Pinpoint the cell where the given text exists, returning its (x, y) midpoint coordinate. 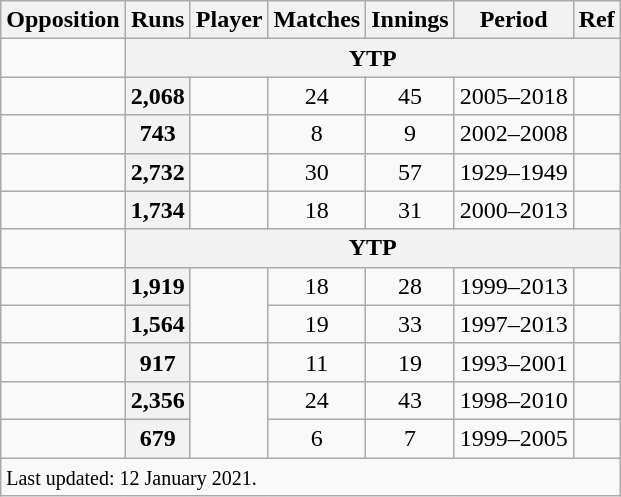
11 (317, 362)
Period (514, 20)
1,734 (158, 210)
2005–2018 (514, 96)
Innings (410, 20)
2002–2008 (514, 134)
Runs (158, 20)
43 (410, 400)
7 (410, 438)
31 (410, 210)
2000–2013 (514, 210)
679 (158, 438)
30 (317, 172)
Matches (317, 20)
45 (410, 96)
917 (158, 362)
1,564 (158, 324)
1993–2001 (514, 362)
Last updated: 12 January 2021. (310, 477)
1999–2005 (514, 438)
1929–1949 (514, 172)
2,732 (158, 172)
Player (229, 20)
9 (410, 134)
28 (410, 286)
2,068 (158, 96)
1,919 (158, 286)
57 (410, 172)
Opposition (63, 20)
743 (158, 134)
33 (410, 324)
1997–2013 (514, 324)
Ref (596, 20)
8 (317, 134)
6 (317, 438)
2,356 (158, 400)
1999–2013 (514, 286)
1998–2010 (514, 400)
